For the text-containing cell, return its midpoint in (X, Y) coordinate format. 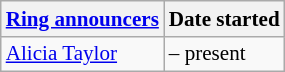
– present (224, 54)
Date started (224, 18)
Ring announcers (82, 18)
Alicia Taylor (82, 54)
